From the cell containing the given text, extract its center point as [X, Y] coordinate. 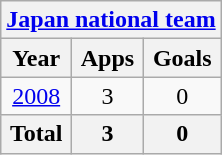
Total [36, 134]
Year [36, 58]
Apps [108, 58]
2008 [36, 96]
Goals [182, 58]
Japan national team [111, 20]
